Provide the [X, Y] coordinate of the cell's center where the given text is located.  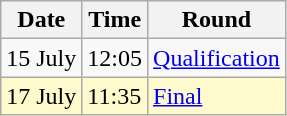
Time [115, 20]
17 July [42, 96]
Round [217, 20]
11:35 [115, 96]
12:05 [115, 58]
Qualification [217, 58]
Final [217, 96]
Date [42, 20]
15 July [42, 58]
